Detect which cell encompasses the target text, then output its [x, y] center coordinate. 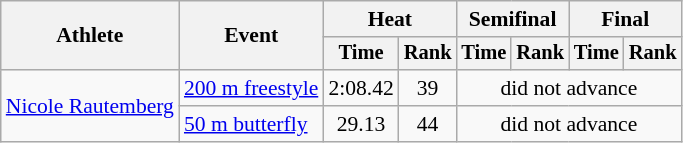
Heat [390, 19]
Nicole Rautemberg [90, 106]
200 m freestyle [251, 88]
Athlete [90, 36]
50 m butterfly [251, 124]
29.13 [360, 124]
2:08.42 [360, 88]
Event [251, 36]
44 [428, 124]
39 [428, 88]
Final [625, 19]
Semifinal [512, 19]
